For the text-containing cell, return its midpoint in [X, Y] coordinate format. 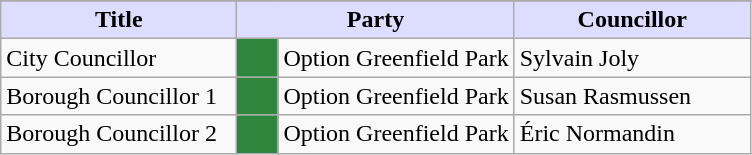
Title [119, 20]
Susan Rasmussen [632, 96]
Borough Councillor 1 [119, 96]
Borough Councillor 2 [119, 134]
City Councillor [119, 58]
Councillor [632, 20]
Sylvain Joly [632, 58]
Éric Normandin [632, 134]
Party [376, 20]
